Search for the cell housing the specified text and yield its (x, y) center coordinate. 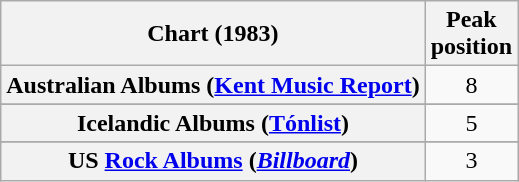
5 (471, 123)
US Rock Albums (Billboard) (213, 161)
Peakposition (471, 34)
Icelandic Albums (Tónlist) (213, 123)
Australian Albums (Kent Music Report) (213, 85)
Chart (1983) (213, 34)
8 (471, 85)
3 (471, 161)
